Return the [X, Y] coordinate for the center point of the cell that contains the specified text.  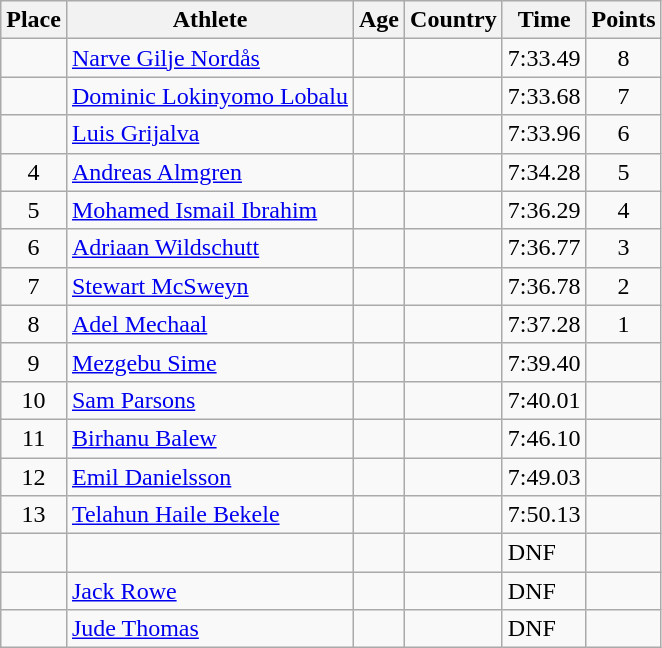
Stewart McSweyn [210, 286]
7:36.77 [544, 248]
7:50.13 [544, 515]
Place [34, 20]
Points [624, 20]
Sam Parsons [210, 400]
11 [34, 438]
7:36.78 [544, 286]
Mohamed Ismail Ibrahim [210, 210]
7:37.28 [544, 324]
7:33.96 [544, 134]
Narve Gilje Nordås [210, 58]
Luis Grijalva [210, 134]
Adel Mechaal [210, 324]
7:36.29 [544, 210]
Emil Danielsson [210, 477]
7:46.10 [544, 438]
Mezgebu Sime [210, 362]
Telahun Haile Bekele [210, 515]
7:33.68 [544, 96]
Jack Rowe [210, 591]
Andreas Almgren [210, 172]
Dominic Lokinyomo Lobalu [210, 96]
Jude Thomas [210, 629]
Time [544, 20]
Athlete [210, 20]
Adriaan Wildschutt [210, 248]
7:40.01 [544, 400]
Age [378, 20]
2 [624, 286]
Birhanu Balew [210, 438]
1 [624, 324]
9 [34, 362]
13 [34, 515]
Country [454, 20]
7:34.28 [544, 172]
7:39.40 [544, 362]
12 [34, 477]
7:33.49 [544, 58]
7:49.03 [544, 477]
3 [624, 248]
10 [34, 400]
